Scan for the cell matching the given text and deliver its [x, y] coordinate at center. 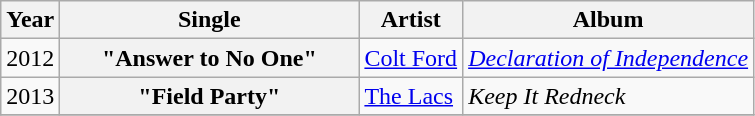
Album [608, 20]
Single [210, 20]
Keep It Redneck [608, 96]
"Field Party" [210, 96]
Declaration of Independence [608, 58]
Year [30, 20]
2012 [30, 58]
Colt Ford [411, 58]
2013 [30, 96]
"Answer to No One" [210, 58]
The Lacs [411, 96]
Artist [411, 20]
